Identify which cell holds the provided text, then report its (x, y) central coordinate. 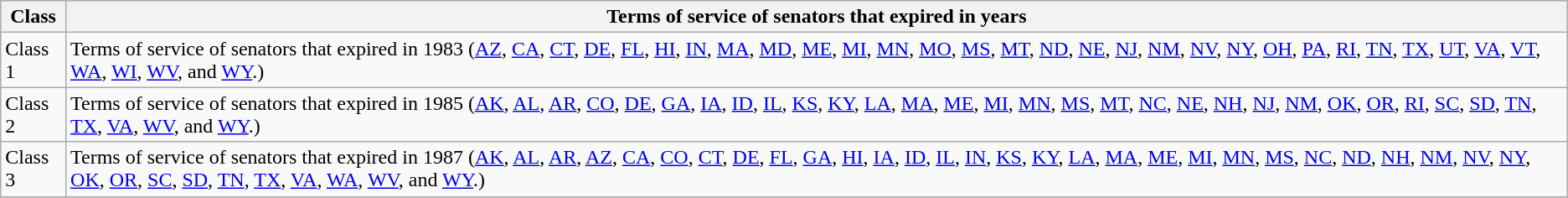
Class 2 (34, 114)
Terms of service of senators that expired in years (818, 17)
Class 1 (34, 60)
Class (34, 17)
Class 3 (34, 169)
